Detect which cell encompasses the target text, then output its (x, y) center coordinate. 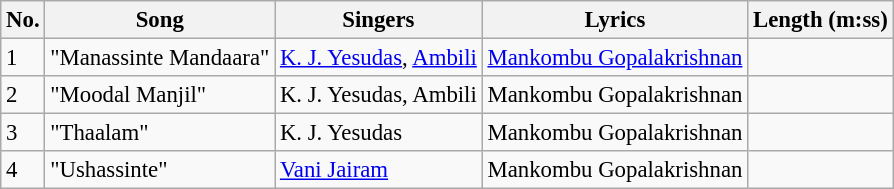
"Manassinte Mandaara" (160, 58)
Song (160, 20)
"Moodal Manjil" (160, 95)
Singers (378, 20)
No. (23, 20)
Lyrics (615, 20)
3 (23, 133)
2 (23, 95)
4 (23, 170)
Length (m:ss) (820, 20)
"Thaalam" (160, 133)
Vani Jairam (378, 170)
1 (23, 58)
"Ushassinte" (160, 170)
K. J. Yesudas (378, 133)
